Scan for the cell matching the given text and deliver its [X, Y] coordinate at center. 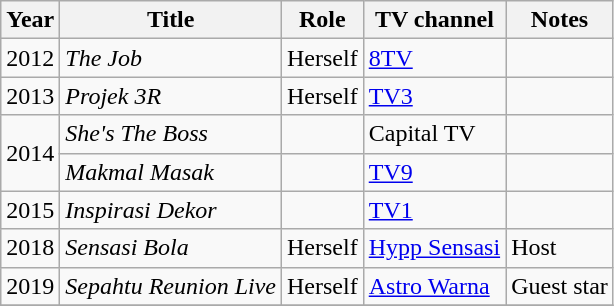
Hypp Sensasi [434, 248]
Host [560, 248]
Capital TV [434, 134]
8TV [434, 58]
TV1 [434, 210]
Year [30, 20]
TV channel [434, 20]
Astro Warna [434, 286]
2012 [30, 58]
Sensasi Bola [171, 248]
Notes [560, 20]
She's The Boss [171, 134]
2014 [30, 153]
Inspirasi Dekor [171, 210]
2015 [30, 210]
TV9 [434, 172]
Title [171, 20]
Guest star [560, 286]
Makmal Masak [171, 172]
2013 [30, 96]
The Job [171, 58]
TV3 [434, 96]
2019 [30, 286]
Role [323, 20]
Sepahtu Reunion Live [171, 286]
2018 [30, 248]
Projek 3R [171, 96]
